Detect which cell encompasses the target text, then output its (x, y) center coordinate. 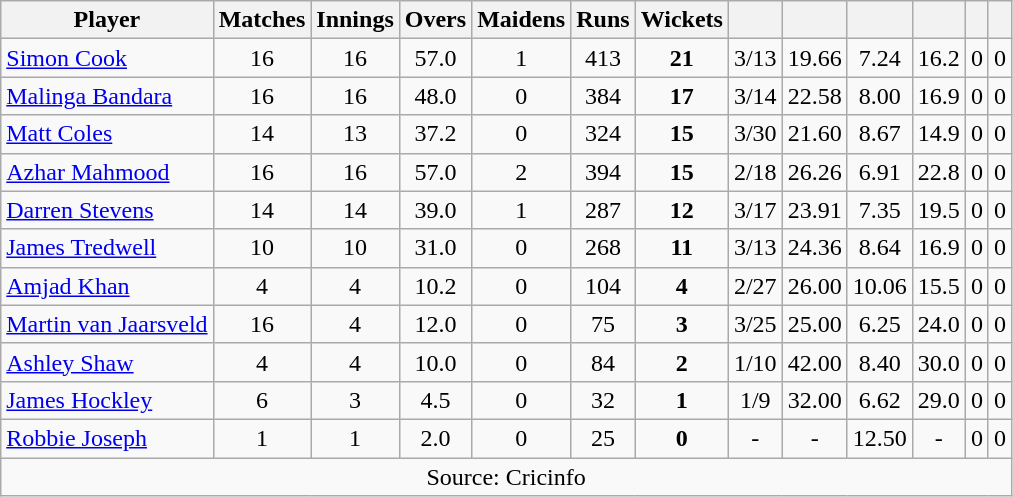
75 (603, 324)
13 (355, 134)
Darren Stevens (107, 210)
14.9 (938, 134)
21.60 (814, 134)
16.2 (938, 58)
Source: Cricinfo (506, 477)
287 (603, 210)
24.0 (938, 324)
Robbie Joseph (107, 438)
2.0 (435, 438)
2/18 (755, 172)
10.0 (435, 362)
1/9 (755, 400)
37.2 (435, 134)
42.00 (814, 362)
32 (603, 400)
413 (603, 58)
22.8 (938, 172)
6.25 (880, 324)
8.64 (880, 248)
104 (603, 286)
3/17 (755, 210)
26.26 (814, 172)
324 (603, 134)
10.2 (435, 286)
19.5 (938, 210)
29.0 (938, 400)
Wickets (682, 20)
Simon Cook (107, 58)
39.0 (435, 210)
6.62 (880, 400)
7.35 (880, 210)
4.5 (435, 400)
31.0 (435, 248)
21 (682, 58)
1/10 (755, 362)
2/27 (755, 286)
6 (262, 400)
Maidens (522, 20)
6.91 (880, 172)
3/14 (755, 96)
394 (603, 172)
8.67 (880, 134)
30.0 (938, 362)
25 (603, 438)
Matt Coles (107, 134)
384 (603, 96)
12 (682, 210)
Overs (435, 20)
32.00 (814, 400)
Innings (355, 20)
10.06 (880, 286)
22.58 (814, 96)
25.00 (814, 324)
84 (603, 362)
23.91 (814, 210)
Matches (262, 20)
15.5 (938, 286)
James Tredwell (107, 248)
3/30 (755, 134)
8.00 (880, 96)
Amjad Khan (107, 286)
268 (603, 248)
11 (682, 248)
24.36 (814, 248)
12.0 (435, 324)
19.66 (814, 58)
Player (107, 20)
8.40 (880, 362)
17 (682, 96)
Runs (603, 20)
Martin van Jaarsveld (107, 324)
26.00 (814, 286)
48.0 (435, 96)
Malinga Bandara (107, 96)
Ashley Shaw (107, 362)
3/25 (755, 324)
James Hockley (107, 400)
Azhar Mahmood (107, 172)
12.50 (880, 438)
7.24 (880, 58)
